Search for the cell housing the specified text and yield its [X, Y] center coordinate. 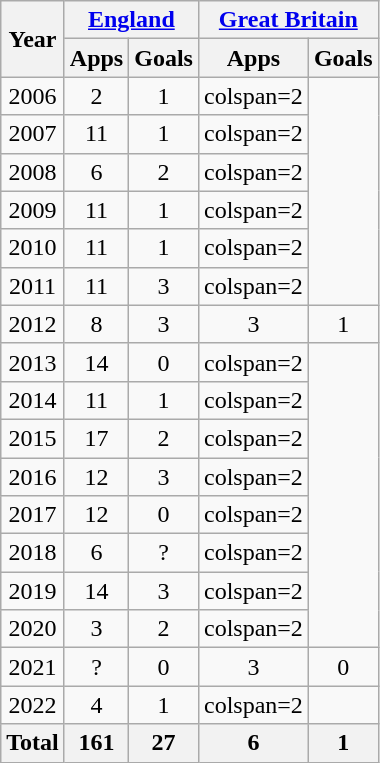
2011 [33, 286]
England [131, 20]
17 [96, 438]
2010 [33, 248]
2018 [33, 553]
2006 [33, 96]
2016 [33, 477]
2014 [33, 400]
2012 [33, 324]
2007 [33, 134]
2013 [33, 362]
8 [96, 324]
4 [96, 705]
2022 [33, 705]
2008 [33, 172]
Total [33, 743]
2015 [33, 438]
2020 [33, 629]
27 [164, 743]
Year [33, 39]
161 [96, 743]
2021 [33, 667]
2017 [33, 515]
2019 [33, 591]
2009 [33, 210]
Great Britain [288, 20]
